Locate the cell with the specified text and output its (x, y) center coordinate. 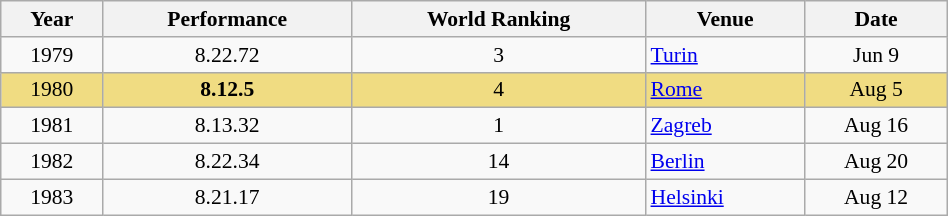
World Ranking (499, 19)
Venue (726, 19)
Date (876, 19)
4 (499, 90)
Rome (726, 90)
Aug 16 (876, 126)
1980 (52, 90)
8.12.5 (228, 90)
Performance (228, 19)
Turin (726, 55)
8.13.32 (228, 126)
Zagreb (726, 126)
Aug 5 (876, 90)
8.22.34 (228, 162)
Aug 20 (876, 162)
Aug 12 (876, 197)
1982 (52, 162)
1983 (52, 197)
3 (499, 55)
14 (499, 162)
1 (499, 126)
Berlin (726, 162)
1979 (52, 55)
8.21.17 (228, 197)
Helsinki (726, 197)
19 (499, 197)
Year (52, 19)
1981 (52, 126)
8.22.72 (228, 55)
Jun 9 (876, 55)
